Return [X, Y] of the center of cell containing provided text 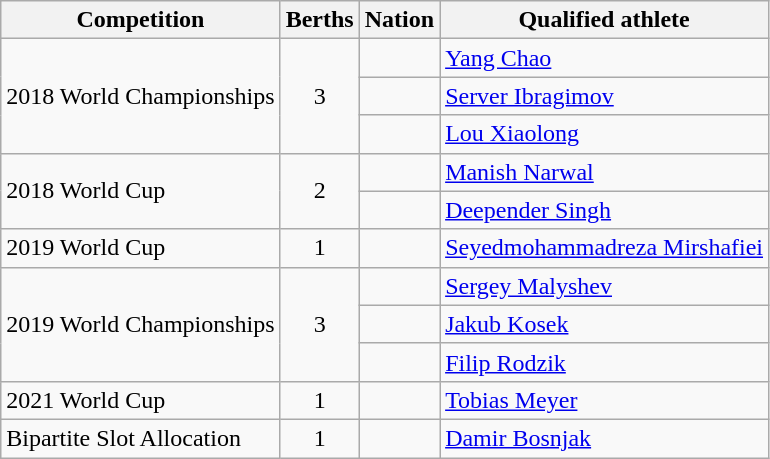
Lou Xiaolong [604, 134]
2018 World Cup [140, 191]
Sergey Malyshev [604, 286]
Jakub Kosek [604, 324]
2019 World Championships [140, 324]
Bipartite Slot Allocation [140, 438]
Berths [320, 20]
Filip Rodzik [604, 362]
2018 World Championships [140, 96]
Deepender Singh [604, 210]
2021 World Cup [140, 400]
2019 World Cup [140, 248]
Seyedmohammadreza Mirshafiei [604, 248]
Competition [140, 20]
Yang Chao [604, 58]
Nation [399, 20]
Server Ibragimov [604, 96]
2 [320, 191]
Manish Narwal [604, 172]
Qualified athlete [604, 20]
Damir Bosnjak [604, 438]
Tobias Meyer [604, 400]
